Detect which cell encompasses the target text, then output its (x, y) center coordinate. 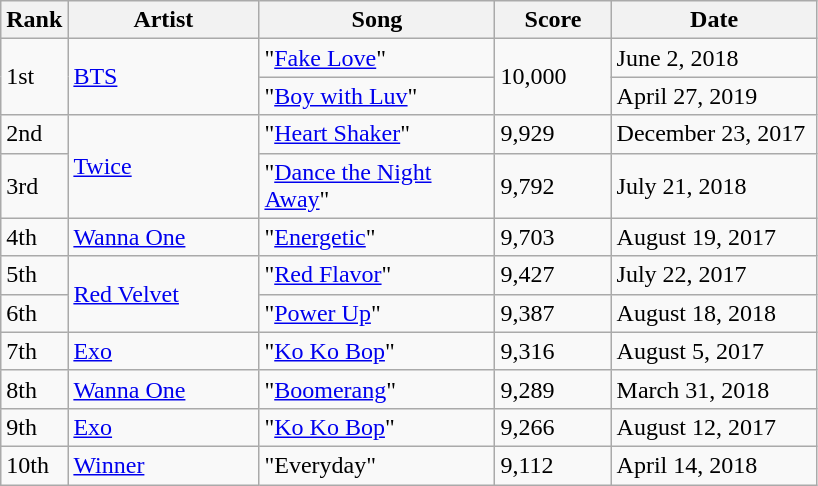
August 5, 2017 (714, 351)
Artist (164, 20)
9,929 (553, 134)
10,000 (553, 77)
9,112 (553, 465)
August 12, 2017 (714, 427)
July 21, 2018 (714, 186)
December 23, 2017 (714, 134)
Date (714, 20)
8th (34, 389)
9,289 (553, 389)
April 27, 2019 (714, 96)
"Everyday" (377, 465)
August 18, 2018 (714, 313)
10th (34, 465)
Winner (164, 465)
9,266 (553, 427)
Song (377, 20)
"Boy with Luv" (377, 96)
"Dance the Night Away" (377, 186)
Score (553, 20)
9,427 (553, 275)
Rank (34, 20)
"Red Flavor" (377, 275)
9th (34, 427)
BTS (164, 77)
4th (34, 237)
"Energetic" (377, 237)
"Boomerang" (377, 389)
"Heart Shaker" (377, 134)
"Fake Love" (377, 58)
Twice (164, 166)
Red Velvet (164, 294)
5th (34, 275)
9,792 (553, 186)
9,703 (553, 237)
2nd (34, 134)
1st (34, 77)
July 22, 2017 (714, 275)
April 14, 2018 (714, 465)
August 19, 2017 (714, 237)
3rd (34, 186)
6th (34, 313)
9,387 (553, 313)
9,316 (553, 351)
7th (34, 351)
June 2, 2018 (714, 58)
"Power Up" (377, 313)
March 31, 2018 (714, 389)
